Return (X, Y) of the center of cell containing provided text 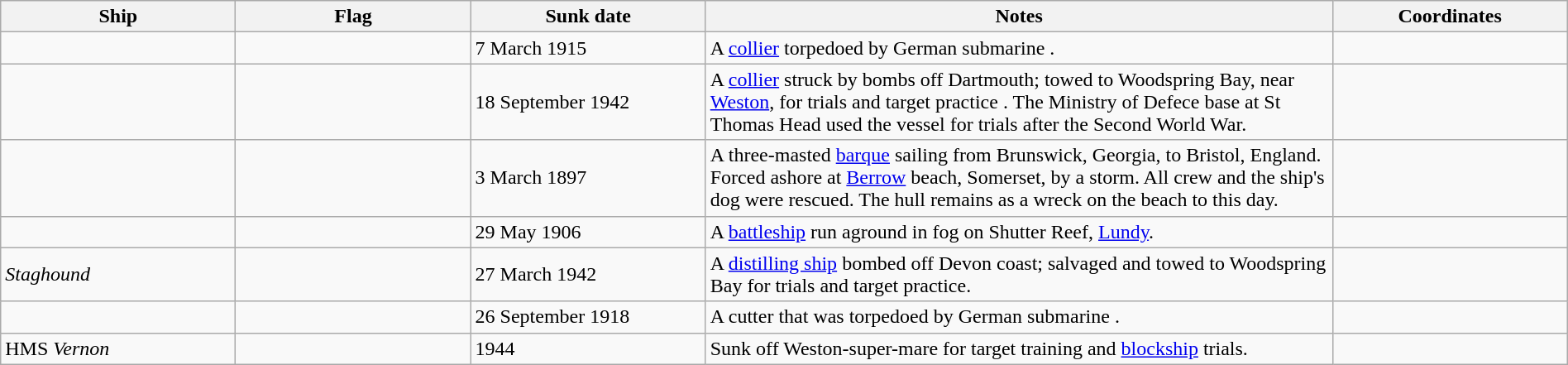
HMS Vernon (118, 348)
29 May 1906 (588, 232)
3 March 1897 (588, 178)
Sunk date (588, 17)
A distilling ship bombed off Devon coast; salvaged and towed to Woodspring Bay for trials and target practice. (1019, 275)
7 March 1915 (588, 48)
A battleship run aground in fog on Shutter Reef, Lundy. (1019, 232)
Coordinates (1450, 17)
26 September 1918 (588, 317)
A collier torpedoed by German submarine . (1019, 48)
27 March 1942 (588, 275)
A cutter that was torpedoed by German submarine . (1019, 317)
Ship (118, 17)
Sunk off Weston-super-mare for target training and blockship trials. (1019, 348)
18 September 1942 (588, 102)
Notes (1019, 17)
Flag (353, 17)
1944 (588, 348)
Staghound (118, 275)
